Output the (x, y) coordinate of the center of the cell containing the given text.  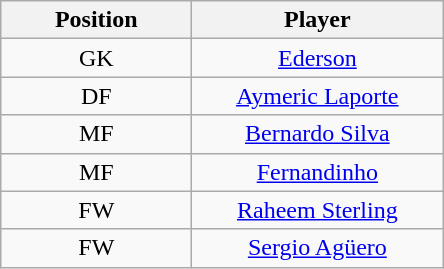
Bernardo Silva (318, 134)
GK (96, 58)
Position (96, 20)
Ederson (318, 58)
Player (318, 20)
Raheem Sterling (318, 210)
Aymeric Laporte (318, 96)
Fernandinho (318, 172)
Sergio Agüero (318, 248)
DF (96, 96)
